Locate the cell with the specified text and output its (X, Y) center coordinate. 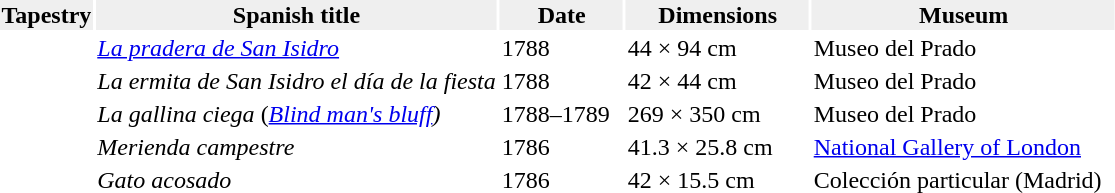
1786 (562, 147)
Date (562, 15)
1788–1789 (562, 114)
La pradera de San Isidro (296, 48)
44 × 94 cm (718, 48)
Merienda campestre (296, 147)
Museum (964, 15)
Tapestry (46, 15)
41.3 × 25.8 cm (718, 147)
Spanish title (296, 15)
Dimensions (718, 15)
269 × 350 cm (718, 114)
La ermita de San Isidro el día de la fiesta (296, 81)
42 × 44 cm (718, 81)
National Gallery of London (964, 147)
La gallina ciega (Blind man's bluff) (296, 114)
